Provide the (x, y) coordinate of the cell's center where the given text is located.  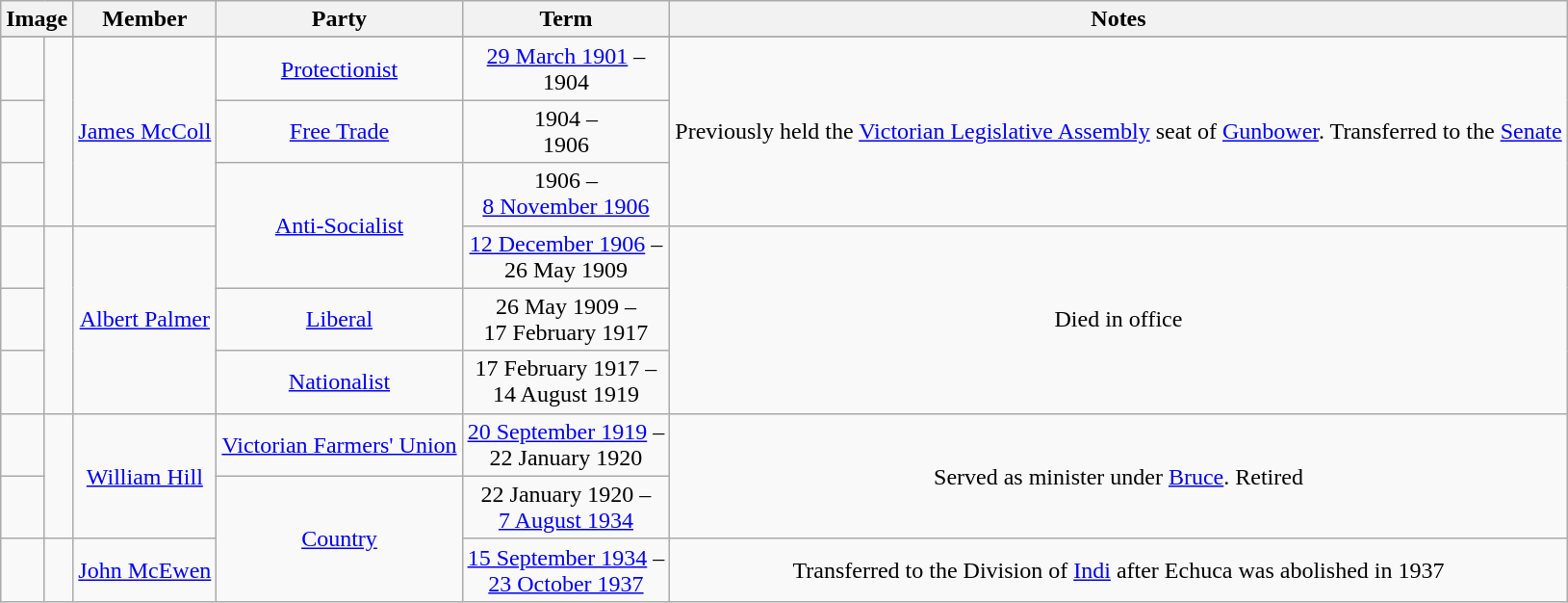
Term (566, 19)
Victorian Farmers' Union (339, 445)
Member (144, 19)
Liberal (339, 320)
Protectionist (339, 69)
William Hill (144, 476)
Albert Palmer (144, 320)
John McEwen (144, 570)
22 January 1920 –7 August 1934 (566, 507)
Anti-Socialist (339, 225)
Served as minister under Bruce. Retired (1118, 476)
Notes (1118, 19)
1906 –8 November 1906 (566, 195)
Party (339, 19)
29 March 1901 –1904 (566, 69)
1904 –1906 (566, 131)
Died in office (1118, 320)
20 September 1919 –22 January 1920 (566, 445)
Free Trade (339, 131)
James McColl (144, 131)
26 May 1909 –17 February 1917 (566, 320)
Transferred to the Division of Indi after Echuca was abolished in 1937 (1118, 570)
Country (339, 538)
15 September 1934 –23 October 1937 (566, 570)
Previously held the Victorian Legislative Assembly seat of Gunbower. Transferred to the Senate (1118, 131)
Nationalist (339, 381)
12 December 1906 –26 May 1909 (566, 256)
Image (37, 19)
17 February 1917 –14 August 1919 (566, 381)
